For the text-containing cell, return its midpoint in [x, y] coordinate format. 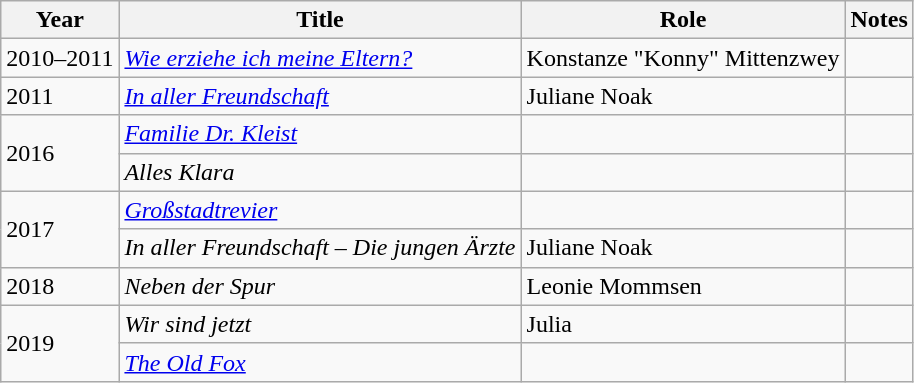
In aller Freundschaft – Die jungen Ärzte [320, 248]
Year [60, 20]
Role [683, 20]
2019 [60, 343]
Julia [683, 324]
Konstanze "Konny" Mittenzwey [683, 58]
The Old Fox [320, 362]
2017 [60, 229]
Notes [879, 20]
In aller Freundschaft [320, 96]
Wie erziehe ich meine Eltern? [320, 58]
Familie Dr. Kleist [320, 134]
Leonie Mommsen [683, 286]
2011 [60, 96]
Wir sind jetzt [320, 324]
Title [320, 20]
2018 [60, 286]
Neben der Spur [320, 286]
Alles Klara [320, 172]
2016 [60, 153]
Großstadtrevier [320, 210]
2010–2011 [60, 58]
